Provide the (x, y) coordinate of the cell's center where the given text is located.  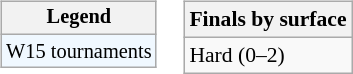
Legend (78, 18)
Finals by surface (268, 20)
W15 tournaments (78, 51)
Hard (0–2) (268, 55)
